Detect which cell encompasses the target text, then output its [X, Y] center coordinate. 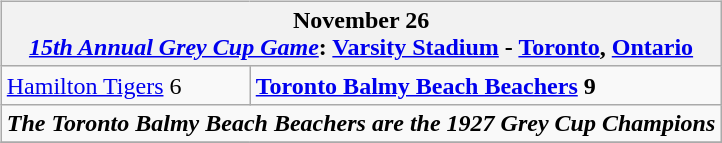
Toronto Balmy Beach Beachers 9 [486, 85]
November 2615th Annual Grey Cup Game: Varsity Stadium - Toronto, Ontario [361, 34]
The Toronto Balmy Beach Beachers are the 1927 Grey Cup Champions [361, 123]
Hamilton Tigers 6 [126, 85]
